Locate the cell with the specified text and output its [X, Y] center coordinate. 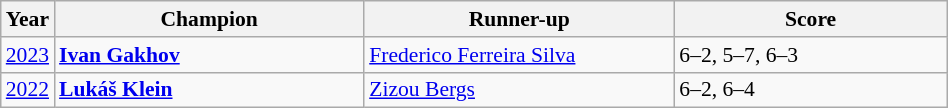
Frederico Ferreira Silva [519, 55]
Runner-up [519, 19]
Champion [209, 19]
Year [28, 19]
Lukáš Klein [209, 90]
Score [810, 19]
6–2, 6–4 [810, 90]
6–2, 5–7, 6–3 [810, 55]
2023 [28, 55]
Ivan Gakhov [209, 55]
Zizou Bergs [519, 90]
2022 [28, 90]
